For the text-containing cell, return its midpoint in (x, y) coordinate format. 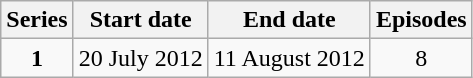
11 August 2012 (289, 58)
8 (421, 58)
20 July 2012 (140, 58)
End date (289, 20)
Start date (140, 20)
Episodes (421, 20)
1 (37, 58)
Series (37, 20)
